Capture the cell that displays the provided text and extract its (x, y) central coordinate. 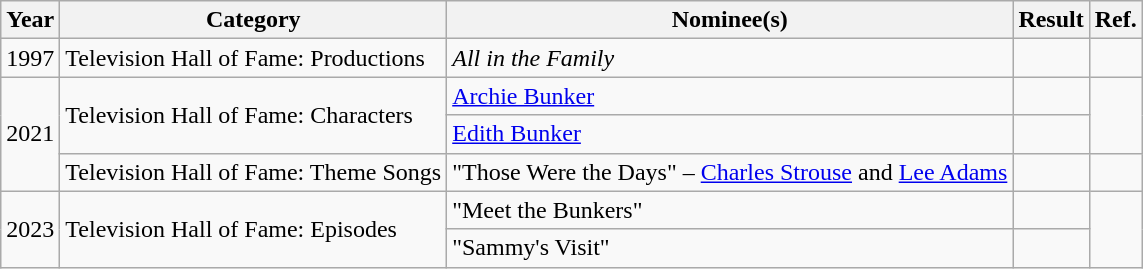
Edith Bunker (730, 134)
Nominee(s) (730, 20)
Category (254, 20)
Year (30, 20)
Result (1051, 20)
Television Hall of Fame: Theme Songs (254, 172)
Archie Bunker (730, 96)
1997 (30, 58)
2023 (30, 229)
Ref. (1116, 20)
"Meet the Bunkers" (730, 210)
All in the Family (730, 58)
Television Hall of Fame: Productions (254, 58)
2021 (30, 134)
Television Hall of Fame: Episodes (254, 229)
"Those Were the Days" – Charles Strouse and Lee Adams (730, 172)
Television Hall of Fame: Characters (254, 115)
"Sammy's Visit" (730, 248)
